Determine the [x, y] coordinate at the center of the cell enclosing the given text.  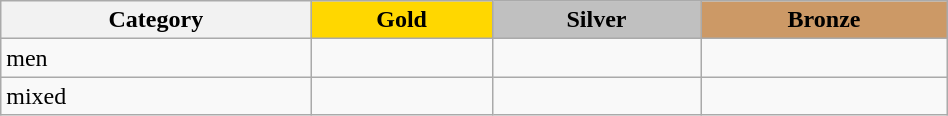
mixed [156, 96]
Gold [402, 20]
men [156, 58]
Category [156, 20]
Bronze [824, 20]
Silver [596, 20]
